Output the (x, y) coordinate of the center of the cell containing the given text.  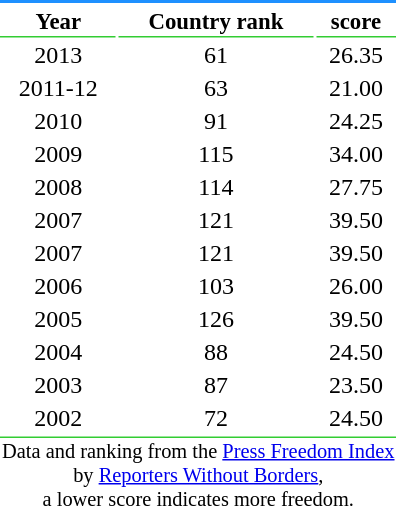
115 (216, 155)
2011-12 (58, 89)
88 (216, 353)
2010 (58, 121)
61 (216, 55)
27.75 (356, 187)
2013 (58, 55)
23.50 (356, 385)
87 (216, 385)
Year (58, 22)
24.25 (356, 121)
103 (216, 287)
score (356, 22)
2005 (58, 319)
2002 (58, 419)
72 (216, 419)
2004 (58, 353)
2006 (58, 287)
2003 (58, 385)
91 (216, 121)
2009 (58, 155)
34.00 (356, 155)
63 (216, 89)
126 (216, 319)
Country rank (216, 22)
26.35 (356, 55)
26.00 (356, 287)
21.00 (356, 89)
2008 (58, 187)
114 (216, 187)
